Identify which cell holds the provided text, then report its [X, Y] central coordinate. 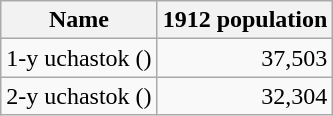
37,503 [245, 58]
1-y uchastok () [79, 58]
Name [79, 20]
2-y uchastok () [79, 96]
1912 population [245, 20]
32,304 [245, 96]
